Provide the (X, Y) coordinate of the cell's center where the given text is located.  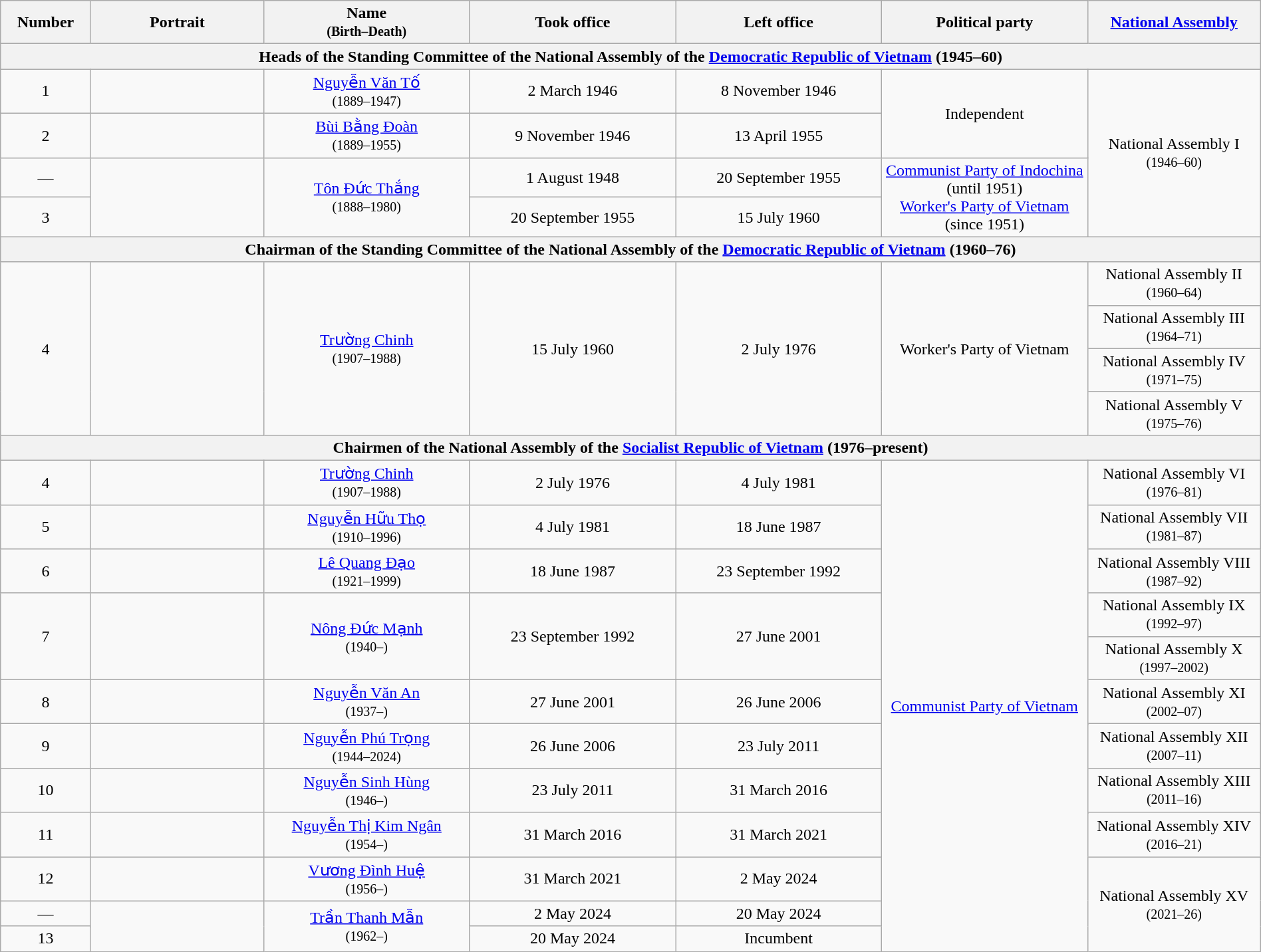
8 (46, 702)
National Assembly XV(2021–26) (1174, 904)
Tôn Đức Thắng(1888–1980) (366, 197)
Nguyễn Văn Tố(1889–1947) (366, 92)
Trần Thanh Mẫn(1962–) (366, 926)
Nguyễn Sinh Hùng(1946–) (366, 790)
9 (46, 746)
1 August 1948 (573, 178)
National Assembly XI(2002–07) (1174, 702)
Number (46, 23)
8 November 1946 (779, 92)
10 (46, 790)
National Assembly X(1997–2002) (1174, 658)
Took office (573, 23)
Vương Đình Huệ(1956–) (366, 879)
Communist Party of Vietnam (984, 706)
Nguyễn Văn An(1937–) (366, 702)
National Assembly XIII(2011–16) (1174, 790)
13 (46, 939)
National Assembly V(1975–76) (1174, 414)
National Assembly (1174, 23)
Nguyễn Hữu Thọ(1910–1996) (366, 527)
Name(Birth–Death) (366, 23)
Left office (779, 23)
6 (46, 572)
Independent (984, 113)
National Assembly III(1964–71) (1174, 327)
Chairmen of the National Assembly of the Socialist Republic of Vietnam (1976–present) (630, 447)
National Assembly XII(2007–11) (1174, 746)
12 (46, 879)
Communist Party of Indochina (until 1951)Worker's Party of Vietnam (since 1951) (984, 197)
National Assembly VI(1976–81) (1174, 483)
5 (46, 527)
Worker's Party of Vietnam (984, 348)
Bùi Bằng Đoàn(1889–1955) (366, 136)
National Assembly I(1946–60) (1174, 153)
Nông Đức Mạnh(1940–) (366, 636)
National Assembly VII(1981–87) (1174, 527)
7 (46, 636)
National Assembly XIV(2016–21) (1174, 835)
Portrait (177, 23)
National Assembly IV (1971–75) (1174, 370)
2 March 1946 (573, 92)
9 November 1946 (573, 136)
Lê Quang Đạo(1921–1999) (366, 572)
1 (46, 92)
3 (46, 217)
11 (46, 835)
13 April 1955 (779, 136)
Incumbent (779, 939)
2 (46, 136)
Nguyễn Phú Trọng(1944–2024) (366, 746)
Political party (984, 23)
National Assembly II(1960–64) (1174, 283)
National Assembly VIII(1987–92) (1174, 572)
Heads of the Standing Committee of the National Assembly of the Democratic Republic of Vietnam (1945–60) (630, 57)
National Assembly IX(1992–97) (1174, 614)
Chairman of the Standing Committee of the National Assembly of the Democratic Republic of Vietnam (1960–76) (630, 249)
Nguyễn Thị Kim Ngân(1954–) (366, 835)
